Scan for the cell matching the given text and deliver its (X, Y) coordinate at center. 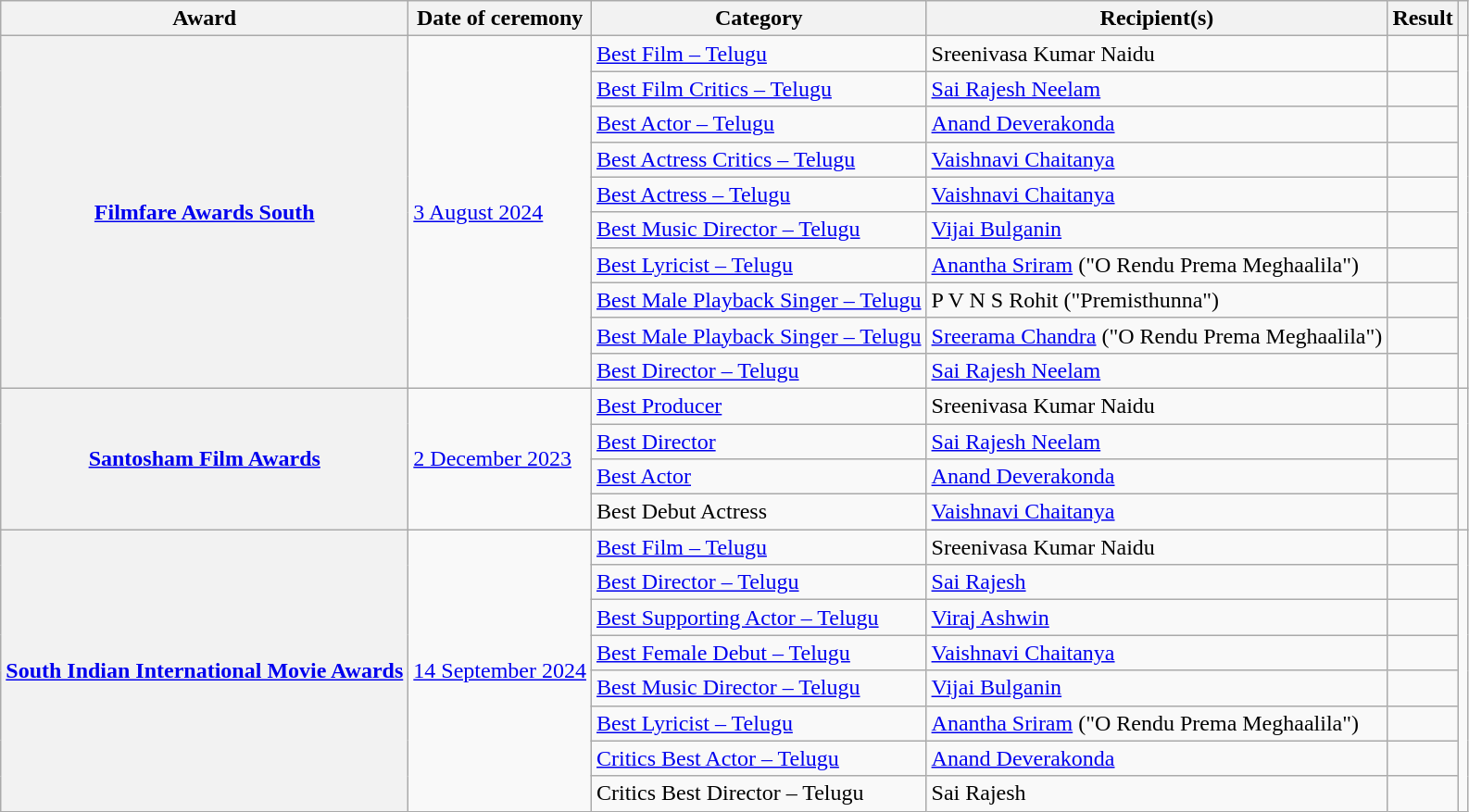
Best Producer (759, 406)
Critics Best Actor – Telugu (759, 758)
Best Supporting Actor – Telugu (759, 618)
2 December 2023 (500, 458)
Best Actress Critics – Telugu (759, 159)
Santosham Film Awards (205, 458)
Best Director (759, 442)
Best Film Critics – Telugu (759, 89)
South Indian International Movie Awards (205, 670)
P V N S Rohit ("Premisthunna") (1157, 300)
Result (1423, 19)
Sreerama Chandra ("O Rendu Prema Meghaalila") (1157, 335)
Recipient(s) (1157, 19)
Date of ceremony (500, 19)
Category (759, 19)
Best Actor – Telugu (759, 124)
Best Actress – Telugu (759, 194)
Best Debut Actress (759, 512)
14 September 2024 (500, 670)
Critics Best Director – Telugu (759, 793)
Best Actor (759, 477)
Award (205, 19)
Best Female Debut – Telugu (759, 653)
Viraj Ashwin (1157, 618)
Filmfare Awards South (205, 213)
3 August 2024 (500, 213)
